Search for the cell housing the specified text and yield its (x, y) center coordinate. 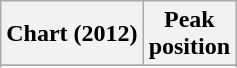
Peakposition (189, 34)
Chart (2012) (72, 34)
